Pinpoint the cell where the given text exists, returning its (X, Y) midpoint coordinate. 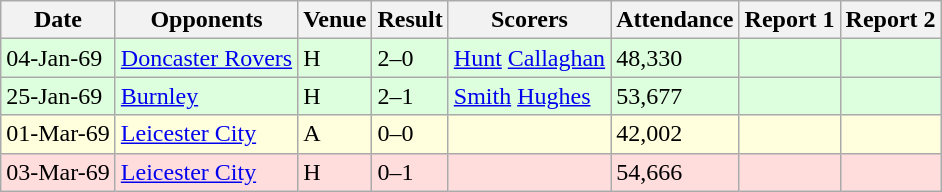
A (335, 134)
25-Jan-69 (58, 96)
2–0 (410, 58)
04-Jan-69 (58, 58)
Hunt Callaghan (529, 58)
Opponents (206, 20)
Burnley (206, 96)
03-Mar-69 (58, 172)
0–1 (410, 172)
54,666 (675, 172)
42,002 (675, 134)
Venue (335, 20)
Result (410, 20)
Doncaster Rovers (206, 58)
Report 2 (890, 20)
53,677 (675, 96)
Date (58, 20)
2–1 (410, 96)
0–0 (410, 134)
01-Mar-69 (58, 134)
Scorers (529, 20)
48,330 (675, 58)
Attendance (675, 20)
Smith Hughes (529, 96)
Report 1 (790, 20)
